Locate the cell with the specified text and output its [x, y] center coordinate. 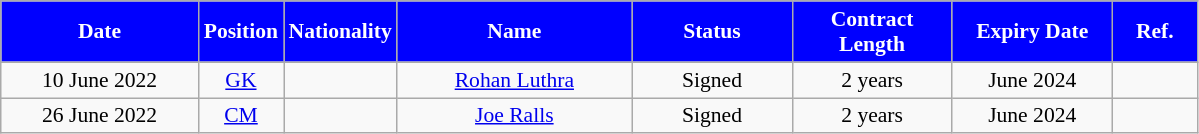
CM [240, 116]
Position [240, 32]
Status [712, 32]
Expiry Date [1032, 32]
Date [100, 32]
Name [514, 32]
26 June 2022 [100, 116]
10 June 2022 [100, 80]
Ref. [1154, 32]
Nationality [340, 32]
Contract Length [872, 32]
GK [240, 80]
Rohan Luthra [514, 80]
Joe Ralls [514, 116]
